Identify which cell holds the provided text, then report its (x, y) central coordinate. 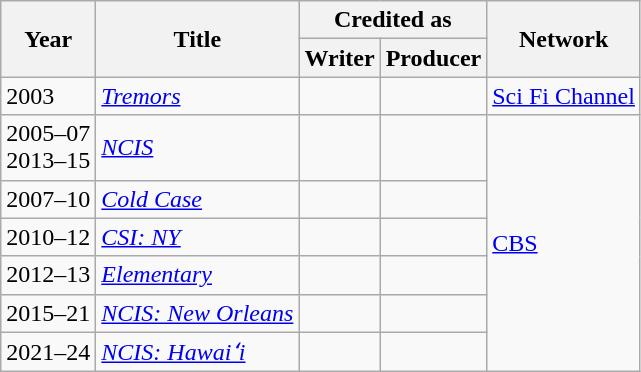
2005–07 2013–15 (48, 148)
2010–12 (48, 237)
Network (564, 39)
Writer (340, 58)
2007–10 (48, 199)
Elementary (198, 275)
Sci Fi Channel (564, 96)
Credited as (393, 20)
2015–21 (48, 313)
NCIS: New Orleans (198, 313)
CBS (564, 244)
NCIS (198, 148)
NCIS: Hawaiʻi (198, 352)
Title (198, 39)
2003 (48, 96)
Cold Case (198, 199)
Year (48, 39)
2012–13 (48, 275)
2021–24 (48, 352)
CSI: NY (198, 237)
Producer (434, 58)
Tremors (198, 96)
